Determine the (x, y) coordinate at the center of the cell enclosing the given text.  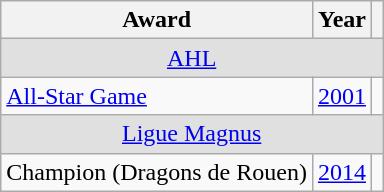
Champion (Dragons de Rouen) (157, 172)
2014 (342, 172)
Ligue Magnus (192, 134)
Award (157, 20)
2001 (342, 96)
Year (342, 20)
All-Star Game (157, 96)
AHL (192, 58)
